Pinpoint the cell where the given text exists, returning its (x, y) midpoint coordinate. 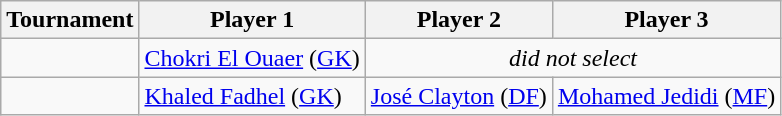
did not select (572, 58)
Chokri El Ouaer (GK) (252, 58)
Player 3 (666, 20)
Mohamed Jedidi (MF) (666, 96)
José Clayton (DF) (458, 96)
Tournament (70, 20)
Player 2 (458, 20)
Khaled Fadhel (GK) (252, 96)
Player 1 (252, 20)
